Output the [X, Y] coordinate of the center of the cell containing the given text.  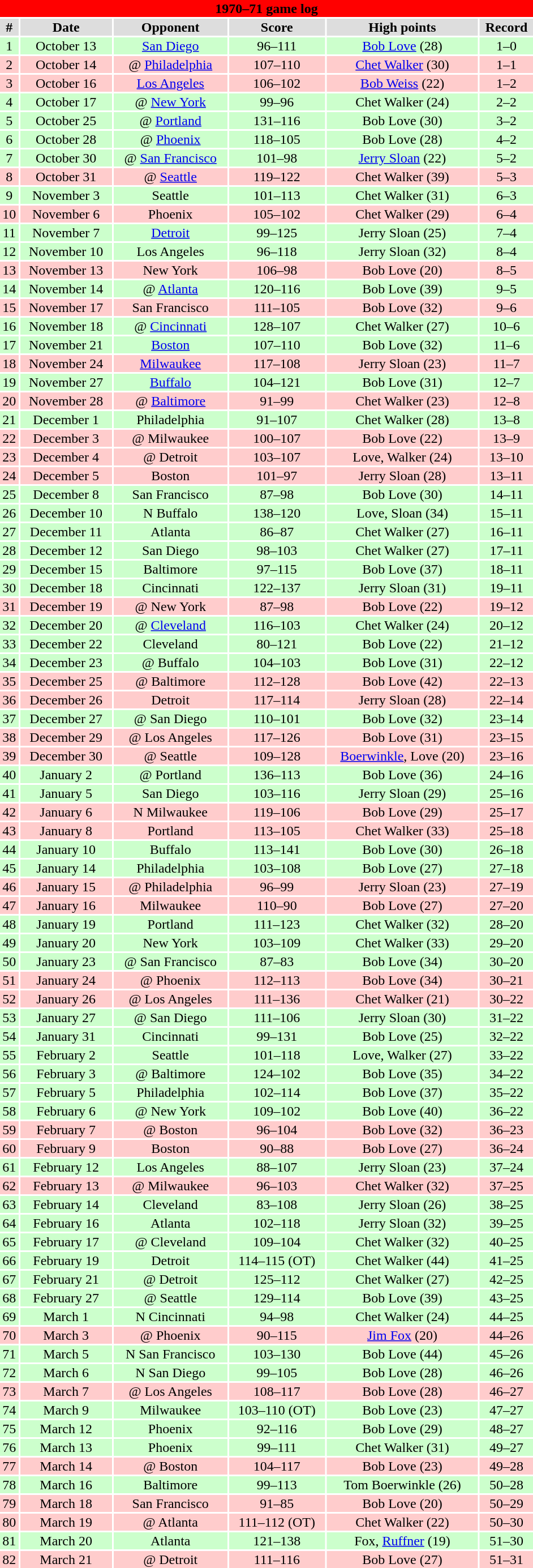
35–22 [506, 1092]
December 20 [66, 625]
Chet Walker (44) [402, 1261]
23–14 [506, 719]
128–107 [277, 326]
111–136 [277, 999]
Jerry Sloan (25) [402, 233]
27 [9, 532]
23–16 [506, 756]
4–2 [506, 139]
46–27 [506, 1391]
Jerry Sloan (31) [402, 588]
36–22 [506, 1111]
103–116 [277, 793]
99–96 [277, 102]
28 [9, 550]
106–102 [277, 83]
March 3 [66, 1335]
24–16 [506, 775]
October 31 [66, 177]
January 31 [66, 1036]
40–25 [506, 1242]
1–1 [506, 65]
March 7 [66, 1391]
138–120 [277, 513]
41 [9, 793]
13–9 [506, 438]
96–118 [277, 251]
5 [9, 121]
74 [9, 1410]
103–108 [277, 868]
111–123 [277, 924]
72 [9, 1373]
Jim Fox (20) [402, 1335]
October 13 [66, 46]
104–103 [277, 663]
February 12 [66, 1167]
Bob Love (36) [402, 775]
32–22 [506, 1036]
February 6 [66, 1111]
78 [9, 1485]
46–26 [506, 1373]
96–111 [277, 46]
112–113 [277, 980]
44 [9, 849]
34 [9, 663]
11–6 [506, 345]
120–116 [277, 289]
100–107 [277, 438]
51–30 [506, 1541]
25–17 [506, 812]
Score [277, 27]
15–11 [506, 513]
8 [9, 177]
117–126 [277, 737]
Boerwinkle, Love (20) [402, 756]
Love, Sloan (34) [402, 513]
December 3 [66, 438]
16–11 [506, 532]
26 [9, 513]
November 14 [66, 289]
55 [9, 1055]
December 29 [66, 737]
24 [9, 476]
112–128 [277, 681]
High points [402, 27]
111–116 [277, 1560]
103–107 [277, 457]
36–23 [506, 1130]
119–122 [277, 177]
December 4 [66, 457]
36–24 [506, 1148]
22 [9, 438]
22–13 [506, 681]
66 [9, 1261]
101–97 [277, 476]
N San Diego [171, 1373]
104–117 [277, 1466]
20 [9, 401]
50–30 [506, 1522]
36 [9, 700]
Opponent [171, 27]
30 [9, 588]
8–5 [506, 270]
11 [9, 233]
19 [9, 382]
38 [9, 737]
101–113 [277, 195]
March 21 [66, 1560]
November 10 [66, 251]
102–114 [277, 1092]
39–25 [506, 1223]
25 [9, 494]
@ Cincinnati [171, 326]
13–8 [506, 420]
99–105 [277, 1373]
98–103 [277, 550]
N Buffalo [171, 513]
109–102 [277, 1111]
1 [9, 46]
Record [506, 27]
7 [9, 158]
6–4 [506, 214]
March 1 [66, 1317]
117–114 [277, 700]
Chet Walker (29) [402, 214]
83–108 [277, 1204]
February 14 [66, 1204]
20–12 [506, 625]
52 [9, 999]
7–4 [506, 233]
Jerry Sloan (29) [402, 793]
30–21 [506, 980]
99–113 [277, 1485]
108–117 [277, 1391]
64 [9, 1223]
113–141 [277, 849]
47–27 [506, 1410]
January 19 [66, 924]
35 [9, 681]
Bob Love (44) [402, 1354]
109–128 [277, 756]
45–26 [506, 1354]
13 [9, 270]
41–25 [506, 1261]
27–20 [506, 905]
December 11 [66, 532]
November 6 [66, 214]
76 [9, 1447]
96–99 [277, 887]
25–16 [506, 793]
November 3 [66, 195]
16 [9, 326]
5–3 [506, 177]
2–2 [506, 102]
Chet Walker (23) [402, 401]
February 27 [66, 1298]
February 17 [66, 1242]
68 [9, 1298]
82 [9, 1560]
October 30 [66, 158]
December 8 [66, 494]
December 22 [66, 644]
19–12 [506, 606]
121–138 [277, 1541]
Love, Walker (24) [402, 457]
53 [9, 1018]
Bob Love (25) [402, 1036]
28–20 [506, 924]
Bob Love (40) [402, 1111]
114–115 (OT) [277, 1261]
12–8 [506, 401]
38–25 [506, 1204]
November 7 [66, 233]
73 [9, 1391]
January 24 [66, 980]
N Cincinnati [171, 1317]
January 2 [66, 775]
30–22 [506, 999]
111–106 [277, 1018]
N San Francisco [171, 1354]
70 [9, 1335]
12–7 [506, 382]
79 [9, 1503]
27–19 [506, 887]
37–25 [506, 1186]
96–103 [277, 1186]
125–112 [277, 1279]
December 10 [66, 513]
63 [9, 1204]
February 3 [66, 1074]
56 [9, 1074]
October 17 [66, 102]
10–6 [506, 326]
59 [9, 1130]
October 16 [66, 83]
December 23 [66, 663]
March 9 [66, 1410]
37 [9, 719]
January 10 [66, 849]
January 15 [66, 887]
109–104 [277, 1242]
47 [9, 905]
44–26 [506, 1335]
54 [9, 1036]
Bob Love (42) [402, 681]
58 [9, 1111]
Chet Walker (30) [402, 65]
10 [9, 214]
117–108 [277, 364]
116–103 [277, 625]
50 [9, 962]
99–131 [277, 1036]
December 25 [66, 681]
January 8 [66, 831]
November 28 [66, 401]
12 [9, 251]
102–118 [277, 1223]
91–99 [277, 401]
71 [9, 1354]
99–125 [277, 233]
104–121 [277, 382]
131–116 [277, 121]
43–25 [506, 1298]
March 18 [66, 1503]
45 [9, 868]
62 [9, 1186]
42–25 [506, 1279]
67 [9, 1279]
1–0 [506, 46]
4 [9, 102]
December 12 [66, 550]
2 [9, 65]
111–105 [277, 307]
124–102 [277, 1074]
96–104 [277, 1130]
103–110 (OT) [277, 1410]
46 [9, 887]
48–27 [506, 1429]
3–2 [506, 121]
January 20 [66, 943]
101–98 [277, 158]
5–2 [506, 158]
6 [9, 139]
Jerry Sloan (22) [402, 158]
3 [9, 83]
March 20 [66, 1541]
113–105 [277, 831]
23–15 [506, 737]
31 [9, 606]
N Milwaukee [171, 812]
61 [9, 1167]
22–14 [506, 700]
January 14 [66, 868]
31–22 [506, 1018]
6–3 [506, 195]
February 9 [66, 1148]
81 [9, 1541]
February 5 [66, 1092]
14 [9, 289]
January 6 [66, 812]
21 [9, 420]
9 [9, 195]
60 [9, 1148]
October 14 [66, 65]
106–98 [277, 270]
January 5 [66, 793]
February 13 [66, 1186]
90–115 [277, 1335]
77 [9, 1466]
32 [9, 625]
111–112 (OT) [277, 1522]
91–85 [277, 1503]
80–121 [277, 644]
March 16 [66, 1485]
69 [9, 1317]
Tom Boerwinkle (26) [402, 1485]
44–25 [506, 1317]
42 [9, 812]
January 16 [66, 905]
87–83 [277, 962]
9–5 [506, 289]
17–11 [506, 550]
17 [9, 345]
February 2 [66, 1055]
December 5 [66, 476]
February 7 [66, 1130]
1–2 [506, 83]
13–11 [506, 476]
118–105 [277, 139]
January 23 [66, 962]
Fox, Ruffner (19) [402, 1541]
86–87 [277, 532]
43 [9, 831]
October 28 [66, 139]
March 5 [66, 1354]
48 [9, 924]
29–20 [506, 943]
# [9, 27]
December 27 [66, 719]
December 19 [66, 606]
Bob Weiss (22) [402, 83]
90–88 [277, 1148]
March 14 [66, 1466]
97–115 [277, 569]
122–137 [277, 588]
Jerry Sloan (26) [402, 1204]
23 [9, 457]
December 18 [66, 588]
March 13 [66, 1447]
105–102 [277, 214]
34–22 [506, 1074]
December 15 [66, 569]
Chet Walker (39) [402, 177]
57 [9, 1092]
Chet Walker (28) [402, 420]
13–10 [506, 457]
18 [9, 364]
26–18 [506, 849]
18–11 [506, 569]
39 [9, 756]
136–113 [277, 775]
22–12 [506, 663]
103–109 [277, 943]
33–22 [506, 1055]
February 21 [66, 1279]
94–98 [277, 1317]
11–7 [506, 364]
30–20 [506, 962]
91–107 [277, 420]
99–111 [277, 1447]
50–28 [506, 1485]
51–31 [506, 1560]
December 26 [66, 700]
110–101 [277, 719]
50–29 [506, 1503]
92–116 [277, 1429]
January 26 [66, 999]
January 27 [66, 1018]
49–27 [506, 1447]
October 25 [66, 121]
8–4 [506, 251]
9–6 [506, 307]
15 [9, 307]
110–90 [277, 905]
75 [9, 1429]
December 30 [66, 756]
19–11 [506, 588]
Bob Love (35) [402, 1074]
101–118 [277, 1055]
29 [9, 569]
November 17 [66, 307]
37–24 [506, 1167]
February 16 [66, 1223]
80 [9, 1522]
65 [9, 1242]
40 [9, 775]
March 6 [66, 1373]
Love, Walker (27) [402, 1055]
49 [9, 943]
Chet Walker (22) [402, 1522]
Jerry Sloan (30) [402, 1018]
27–18 [506, 868]
November 18 [66, 326]
88–107 [277, 1167]
Chet Walker (21) [402, 999]
14–11 [506, 494]
November 27 [66, 382]
March 19 [66, 1522]
1970–71 game log [266, 8]
December 1 [66, 420]
November 13 [66, 270]
November 21 [66, 345]
February 19 [66, 1261]
November 24 [66, 364]
49–28 [506, 1466]
129–114 [277, 1298]
51 [9, 980]
@ Buffalo [171, 663]
33 [9, 644]
119–106 [277, 812]
25–18 [506, 831]
Date [66, 27]
103–130 [277, 1354]
March 12 [66, 1429]
21–12 [506, 644]
